Scan for the cell matching the given text and deliver its (x, y) coordinate at center. 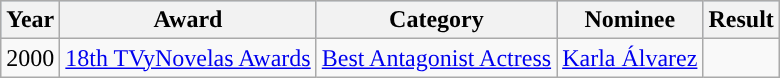
Best Antagonist Actress (436, 58)
Nominee (630, 20)
Result (741, 20)
Category (436, 20)
18th TVyNovelas Awards (188, 58)
Year (30, 20)
2000 (30, 58)
Karla Álvarez (630, 58)
Award (188, 20)
